Search for the cell housing the specified text and yield its [x, y] center coordinate. 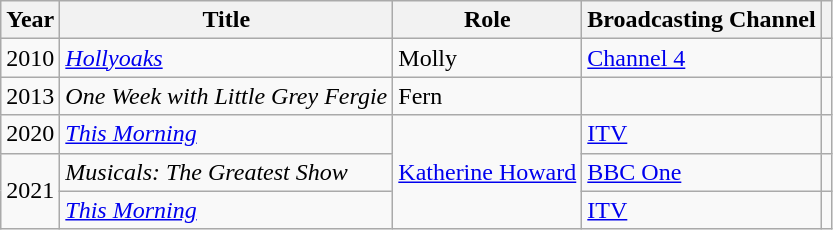
Hollyoaks [226, 58]
Year [30, 20]
Musicals: The Greatest Show [226, 172]
Katherine Howard [488, 172]
Role [488, 20]
Broadcasting Channel [702, 20]
One Week with Little Grey Fergie [226, 96]
BBC One [702, 172]
Fern [488, 96]
2013 [30, 96]
Title [226, 20]
2020 [30, 134]
2021 [30, 191]
2010 [30, 58]
Molly [488, 58]
Channel 4 [702, 58]
